Return the [x, y] coordinate for the center point of the cell that contains the specified text.  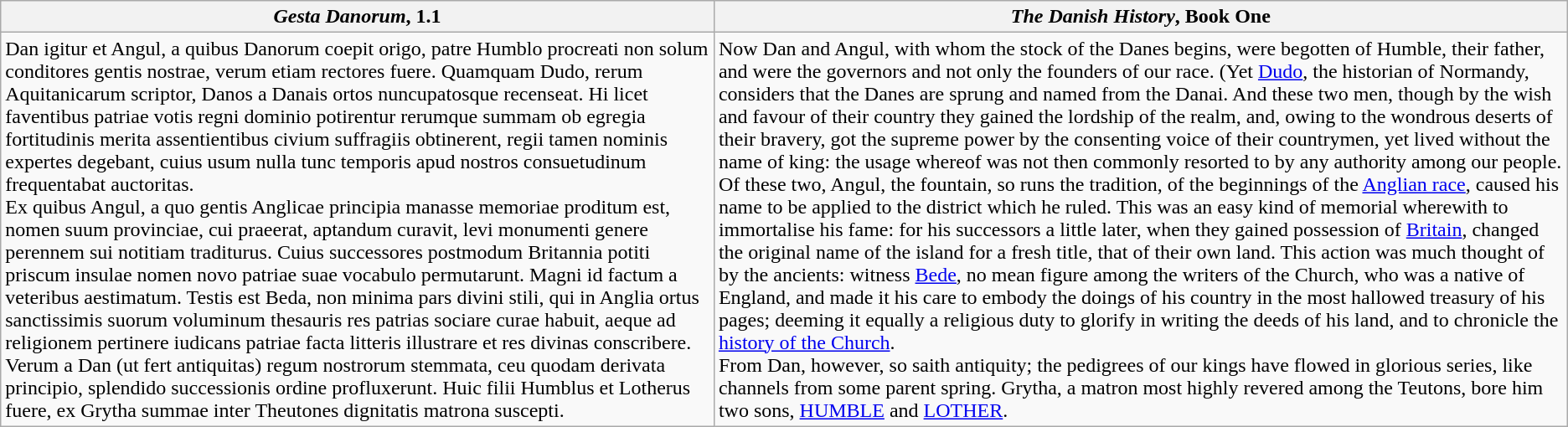
The Danish History, Book One [1141, 17]
Gesta Danorum, 1.1 [358, 17]
